Extract the (x, y) coordinate from the center of the cell holding the provided text.  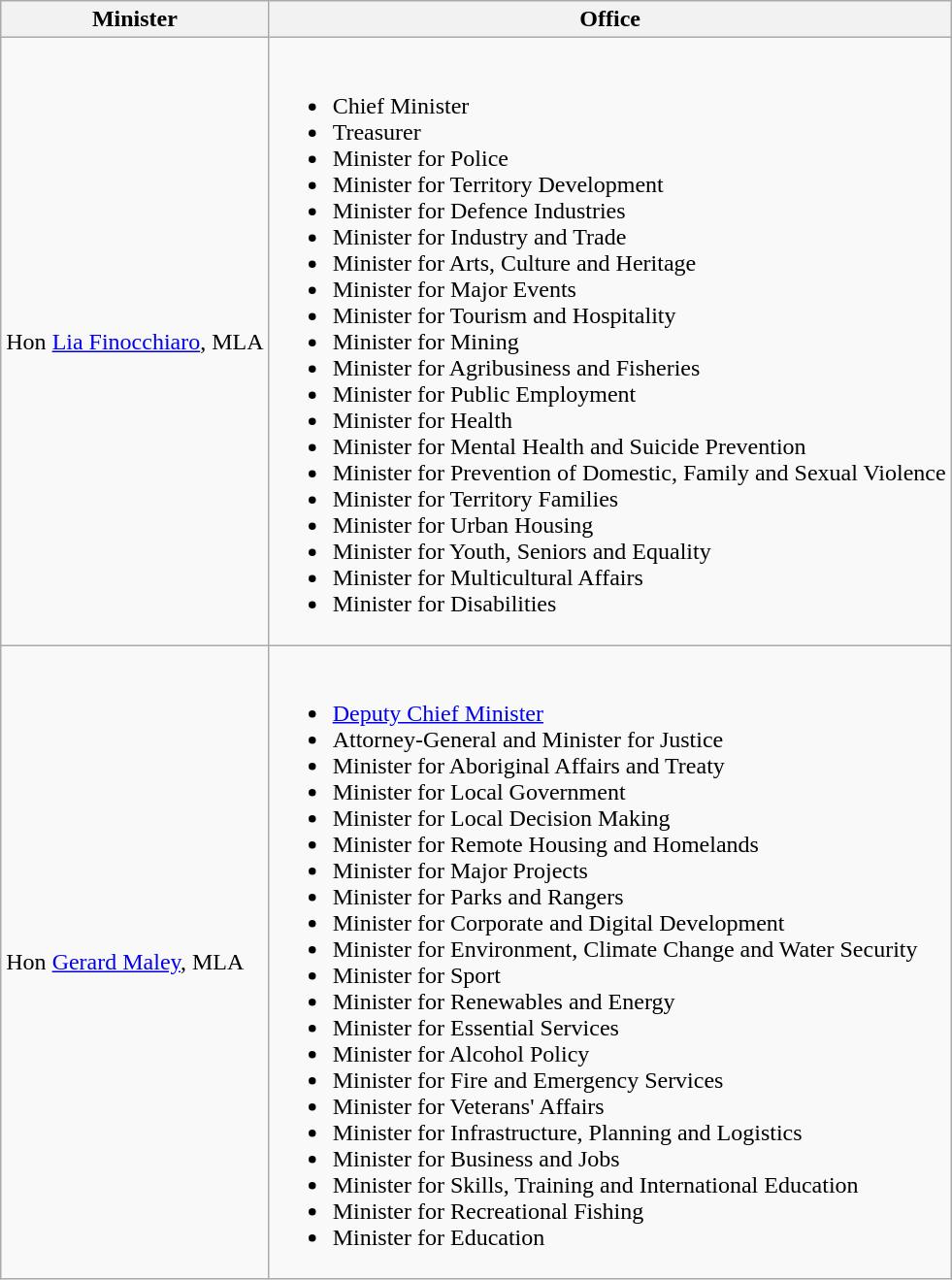
Hon Gerard Maley, MLA (135, 963)
Minister (135, 19)
Office (609, 19)
Hon Lia Finocchiaro, MLA (135, 342)
